Provide the [x, y] coordinate of the cell's center where the given text is located.  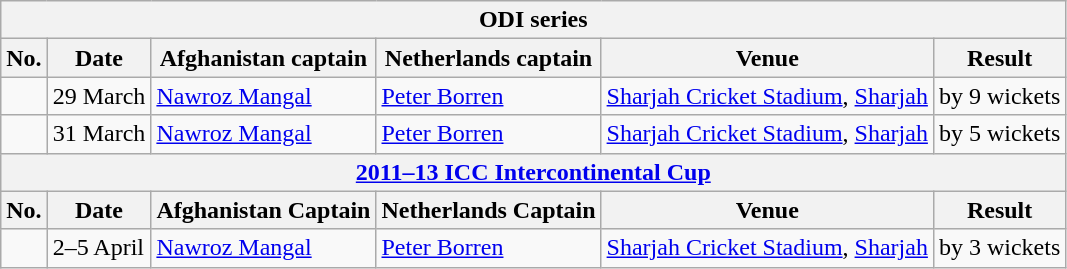
Netherlands captain [488, 58]
Afghanistan captain [264, 58]
2–5 April [99, 248]
2011–13 ICC Intercontinental Cup [534, 172]
by 9 wickets [999, 96]
ODI series [534, 20]
by 3 wickets [999, 248]
Netherlands Captain [488, 210]
by 5 wickets [999, 134]
31 March [99, 134]
29 March [99, 96]
Afghanistan Captain [264, 210]
